Return (x, y) of the center of cell containing provided text 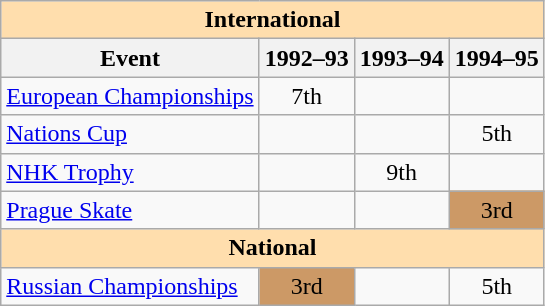
National (273, 248)
1993–94 (402, 58)
NHK Trophy (130, 172)
European Championships (130, 96)
9th (402, 172)
Event (130, 58)
1994–95 (496, 58)
International (273, 20)
7th (306, 96)
Russian Championships (130, 286)
1992–93 (306, 58)
Prague Skate (130, 210)
Nations Cup (130, 134)
